Extract the [X, Y] coordinate from the center of the cell holding the provided text.  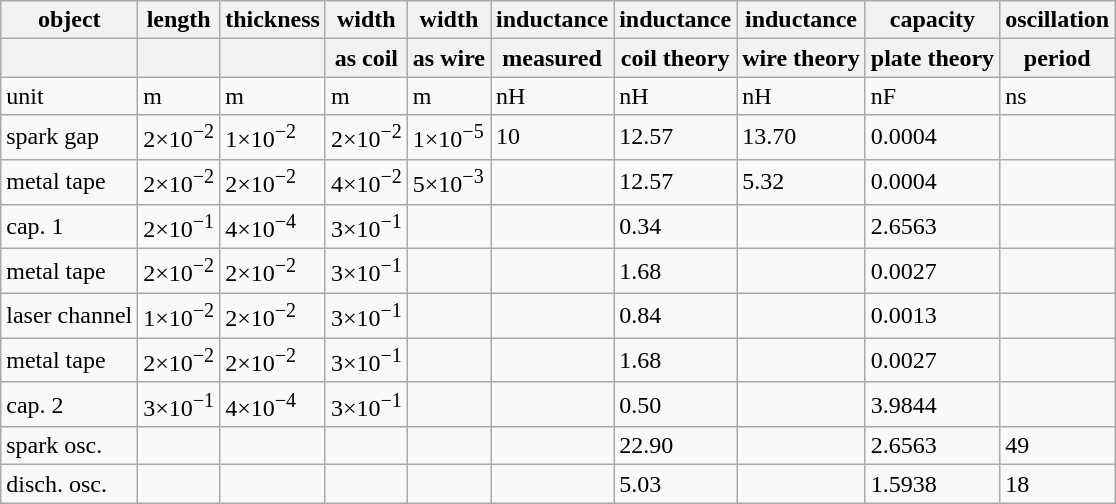
oscillation [1058, 20]
4×10−2 [366, 182]
as coil [366, 58]
spark gap [70, 138]
period [1058, 58]
10 [552, 138]
22.90 [676, 446]
capacity [932, 20]
cap. 1 [70, 226]
wire theory [802, 58]
5.32 [802, 182]
5×10−3 [448, 182]
13.70 [802, 138]
laser channel [70, 316]
coil theory [676, 58]
cap. 2 [70, 404]
disch. osc. [70, 484]
thickness [273, 20]
2×10−1 [179, 226]
measured [552, 58]
1.5938 [932, 484]
nF [932, 96]
5.03 [676, 484]
0.0013 [932, 316]
3.9844 [932, 404]
plate theory [932, 58]
as wire [448, 58]
1×10−5 [448, 138]
unit [70, 96]
18 [1058, 484]
spark osc. [70, 446]
ns [1058, 96]
0.84 [676, 316]
0.34 [676, 226]
length [179, 20]
0.50 [676, 404]
49 [1058, 446]
object [70, 20]
